Determine the [x, y] coordinate at the center of the cell enclosing the given text.  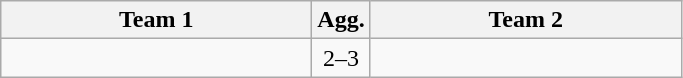
Team 2 [526, 20]
2–3 [341, 58]
Agg. [341, 20]
Team 1 [156, 20]
